Locate the cell with the specified text and output its (x, y) center coordinate. 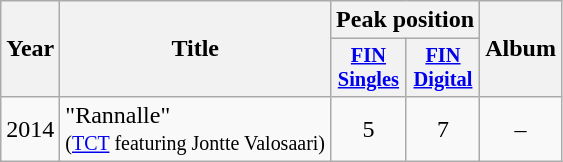
FIN Singles (369, 68)
Title (196, 49)
– (521, 128)
Album (521, 49)
7 (442, 128)
5 (369, 128)
Peak position (406, 20)
2014 (30, 128)
FIN Digital (442, 68)
Year (30, 49)
"Rannalle" (TCT featuring Jontte Valosaari) (196, 128)
